Pinpoint the cell where the given text exists, returning its (X, Y) midpoint coordinate. 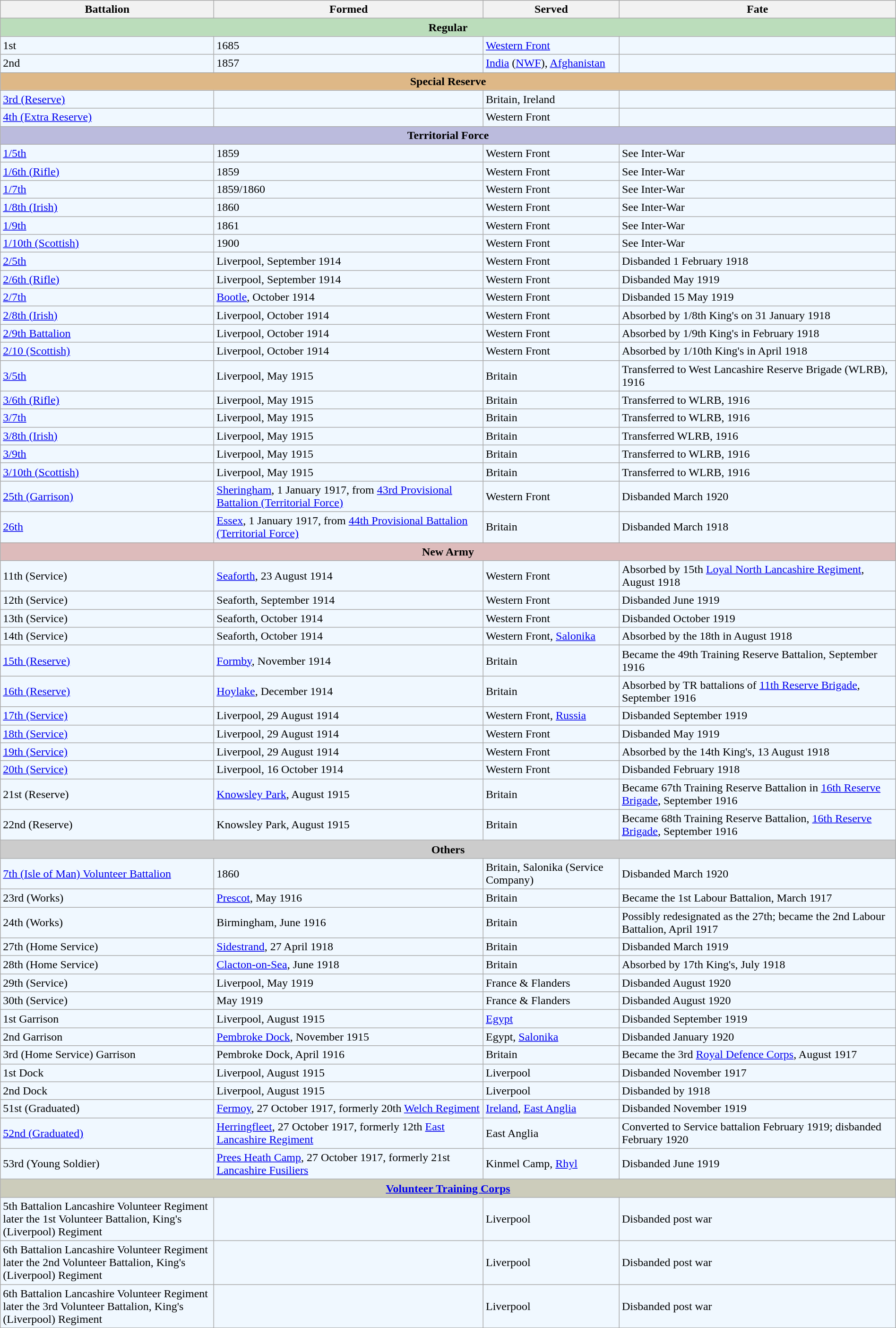
Britain, Ireland (551, 99)
Battalion (107, 9)
Britain, Salonika (Service Company) (551, 874)
19th (Service) (107, 752)
Disbanded March 1919 (757, 947)
3rd (Home Service) Garrison (107, 1055)
Became 67th Training Reserve Battalion in 16th Reserve Brigade, September 1916 (757, 794)
3/5th (107, 375)
6th Battalion Lancashire Volunteer Regimentlater the 3rd Volunteer Battalion, King's (Liverpool) Regiment (107, 1306)
16th (Reserve) (107, 691)
1/9th (107, 226)
Disbanded January 1920 (757, 1037)
2/7th (107, 297)
52nd (Graduated) (107, 1133)
3/7th (107, 418)
27th (Home Service) (107, 947)
Absorbed by TR battalions of 11th Reserve Brigade, September 1916 (757, 691)
Others (448, 849)
Bootle, October 1914 (349, 297)
13th (Service) (107, 618)
26th (107, 527)
7th (Isle of Man) Volunteer Battalion (107, 874)
Clacton-on-Sea, June 1918 (349, 965)
Became the 3rd Royal Defence Corps, August 1917 (757, 1055)
1st Dock (107, 1073)
Disbanded October 1919 (757, 618)
East Anglia (551, 1133)
Sheringham, 1 January 1917, from 43rd Provisional Battalion (Territorial Force) (349, 496)
1/7th (107, 189)
3/6th (Rifle) (107, 400)
15th (Reserve) (107, 661)
Disbanded March 1918 (757, 527)
Disbanded 15 May 1919 (757, 297)
Possibly redesignated as the 27th; became the 2nd Labour Battalion, April 1917 (757, 922)
23rd (Works) (107, 898)
18th (Service) (107, 734)
Converted to Service battalion February 1919; disbanded February 1920 (757, 1133)
Absorbed by the 18th in August 1918 (757, 636)
1/10th (Scottish) (107, 243)
1685 (349, 45)
Egypt, Salonika (551, 1037)
Absorbed by the 14th King's, 13 August 1918 (757, 752)
Pembroke Dock, April 1916 (349, 1055)
Seaforth, September 1914 (349, 600)
21st (Reserve) (107, 794)
17th (Service) (107, 716)
Liverpool, 16 October 1914 (349, 770)
24th (Works) (107, 922)
Egypt (551, 1019)
14th (Service) (107, 636)
Western Front, Salonika (551, 636)
Absorbed by 1/8th King's on 31 January 1918 (757, 315)
2nd Garrison (107, 1037)
6th Battalion Lancashire Volunteer Regimentlater the 2nd Volunteer Battalion, King's (Liverpool) Regiment (107, 1262)
Territorial Force (448, 135)
2nd (107, 63)
53rd (Young Soldier) (107, 1164)
Absorbed by 15th Loyal North Lancashire Regiment, August 1918 (757, 576)
Volunteer Training Corps (448, 1188)
Became 68th Training Reserve Battalion, 16th Reserve Brigade, September 1916 (757, 825)
Prees Heath Camp, 27 October 1917, formerly 21st Lancashire Fusiliers (349, 1164)
Disbanded February 1918 (757, 770)
4th (Extra Reserve) (107, 117)
New Army (448, 552)
3/9th (107, 454)
2/5th (107, 261)
Prescot, May 1916 (349, 898)
Transferred WLRB, 1916 (757, 436)
1857 (349, 63)
2/9th Battalion (107, 333)
Disbanded 1 February 1918 (757, 261)
Essex, 1 January 1917, from 44th Provisional Battalion (Territorial Force) (349, 527)
1900 (349, 243)
1861 (349, 226)
3/10th (Scottish) (107, 472)
Fermoy, 27 October 1917, formerly 20th Welch Regiment (349, 1109)
Became the 49th Training Reserve Battalion, September 1916 (757, 661)
Pembroke Dock, November 1915 (349, 1037)
30th (Service) (107, 1001)
28th (Home Service) (107, 965)
Disbanded by 1918 (757, 1091)
11th (Service) (107, 576)
1st (107, 45)
India (NWF), Afghanistan (551, 63)
Formed (349, 9)
Fate (757, 9)
12th (Service) (107, 600)
Disbanded November 1917 (757, 1073)
25th (Garrison) (107, 496)
Special Reserve (448, 81)
51st (Graduated) (107, 1109)
Absorbed by 1/9th King's in February 1918 (757, 333)
2/10 (Scottish) (107, 351)
2/6th (Rifle) (107, 279)
20th (Service) (107, 770)
Became the 1st Labour Battalion, March 1917 (757, 898)
Transferred to West Lancashire Reserve Brigade (WLRB), 1916 (757, 375)
Hoylake, December 1914 (349, 691)
Kinmel Camp, Rhyl (551, 1164)
22nd (Reserve) (107, 825)
1859/1860 (349, 189)
Disbanded November 1919 (757, 1109)
3/8th (Irish) (107, 436)
3rd (Reserve) (107, 99)
1st Garrison (107, 1019)
Ireland, East Anglia (551, 1109)
Birmingham, June 1916 (349, 922)
Absorbed by 17th King's, July 1918 (757, 965)
1/5th (107, 153)
29th (Service) (107, 983)
May 1919 (349, 1001)
Liverpool, May 1919 (349, 983)
Sidestrand, 27 April 1918 (349, 947)
2nd Dock (107, 1091)
Seaforth, 23 August 1914 (349, 576)
Formby, November 1914 (349, 661)
Western Front, Russia (551, 716)
2/8th (Irish) (107, 315)
Served (551, 9)
5th Battalion Lancashire Volunteer Regimentlater the 1st Volunteer Battalion, King's (Liverpool) Regiment (107, 1219)
Absorbed by 1/10th King's in April 1918 (757, 351)
1/8th (Irish) (107, 207)
Regular (448, 27)
Herringfleet, 27 October 1917, formerly 12th East Lancashire Regiment (349, 1133)
1/6th (Rifle) (107, 171)
